Capture the cell that displays the provided text and extract its (x, y) central coordinate. 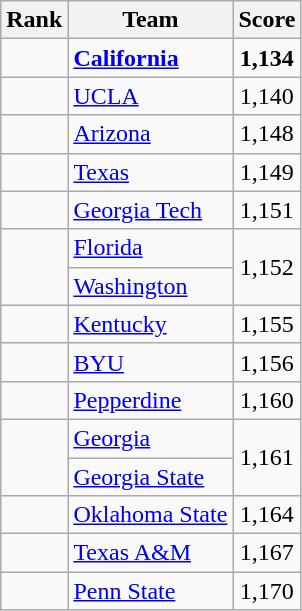
Oklahoma State (150, 515)
1,164 (267, 515)
Georgia (150, 438)
Arizona (150, 134)
California (150, 58)
Texas (150, 172)
1,155 (267, 324)
1,148 (267, 134)
1,151 (267, 210)
Pepperdine (150, 400)
Score (267, 20)
1,152 (267, 267)
Florida (150, 248)
1,156 (267, 362)
1,170 (267, 591)
Team (150, 20)
Penn State (150, 591)
Rank (34, 20)
UCLA (150, 96)
BYU (150, 362)
Washington (150, 286)
Kentucky (150, 324)
1,167 (267, 553)
1,140 (267, 96)
1,160 (267, 400)
Texas A&M (150, 553)
1,161 (267, 457)
1,149 (267, 172)
1,134 (267, 58)
Georgia State (150, 477)
Georgia Tech (150, 210)
